Determine the (x, y) coordinate at the center of the cell enclosing the given text.  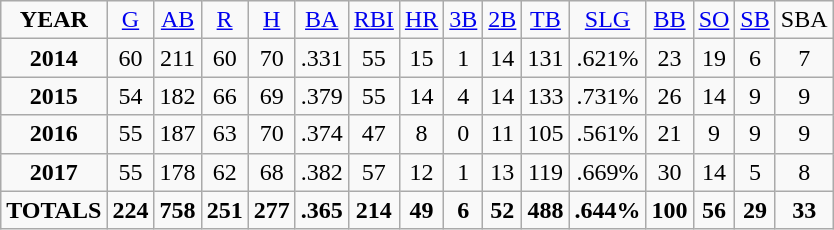
5 (755, 172)
30 (670, 172)
SLG (608, 20)
G (130, 20)
7 (804, 58)
BB (670, 20)
.644% (608, 210)
15 (421, 58)
AB (178, 20)
HR (421, 20)
488 (546, 210)
57 (374, 172)
224 (130, 210)
2016 (54, 134)
100 (670, 210)
11 (502, 134)
105 (546, 134)
.379 (322, 96)
251 (224, 210)
.621% (608, 58)
R (224, 20)
56 (714, 210)
.561% (608, 134)
0 (464, 134)
.731% (608, 96)
2014 (54, 58)
131 (546, 58)
RBI (374, 20)
214 (374, 210)
.669% (608, 172)
12 (421, 172)
26 (670, 96)
119 (546, 172)
133 (546, 96)
178 (178, 172)
2015 (54, 96)
13 (502, 172)
69 (272, 96)
68 (272, 172)
29 (755, 210)
H (272, 20)
21 (670, 134)
2B (502, 20)
66 (224, 96)
758 (178, 210)
4 (464, 96)
62 (224, 172)
TOTALS (54, 210)
33 (804, 210)
2017 (54, 172)
23 (670, 58)
SBA (804, 20)
211 (178, 58)
.374 (322, 134)
19 (714, 58)
BA (322, 20)
63 (224, 134)
.365 (322, 210)
182 (178, 96)
TB (546, 20)
54 (130, 96)
47 (374, 134)
3B (464, 20)
52 (502, 210)
SB (755, 20)
YEAR (54, 20)
49 (421, 210)
.331 (322, 58)
187 (178, 134)
277 (272, 210)
SO (714, 20)
.382 (322, 172)
